Capture the cell that displays the provided text and extract its (x, y) central coordinate. 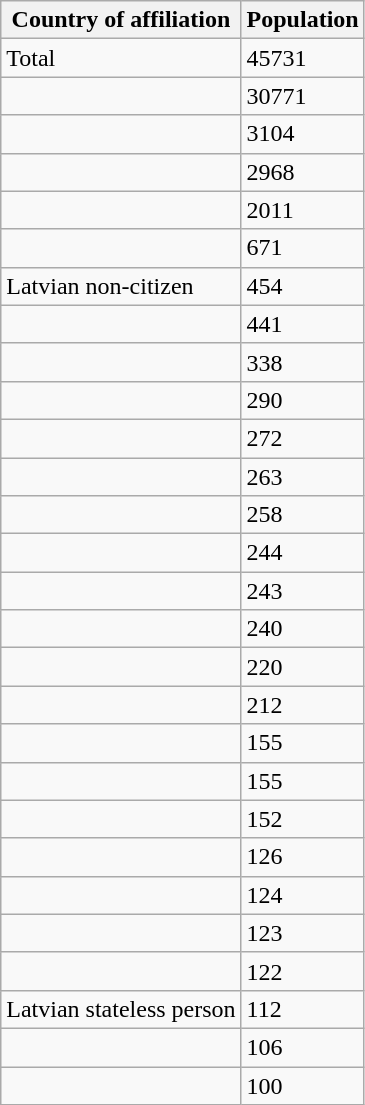
2968 (302, 172)
338 (302, 362)
124 (302, 895)
263 (302, 477)
441 (302, 324)
Population (302, 20)
123 (302, 933)
152 (302, 819)
454 (302, 286)
106 (302, 1047)
258 (302, 515)
290 (302, 400)
30771 (302, 96)
272 (302, 438)
Total (121, 58)
3104 (302, 134)
671 (302, 248)
45731 (302, 58)
Country of affiliation (121, 20)
220 (302, 667)
212 (302, 705)
122 (302, 971)
100 (302, 1085)
Latvian non-citizen (121, 286)
2011 (302, 210)
240 (302, 629)
126 (302, 857)
243 (302, 591)
244 (302, 553)
Latvian stateless person (121, 1009)
112 (302, 1009)
